Search for the cell housing the specified text and yield its [x, y] center coordinate. 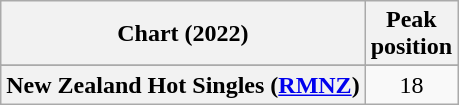
Peakposition [411, 34]
18 [411, 85]
Chart (2022) [183, 34]
New Zealand Hot Singles (RMNZ) [183, 85]
